Pinpoint the cell where the given text exists, returning its [x, y] midpoint coordinate. 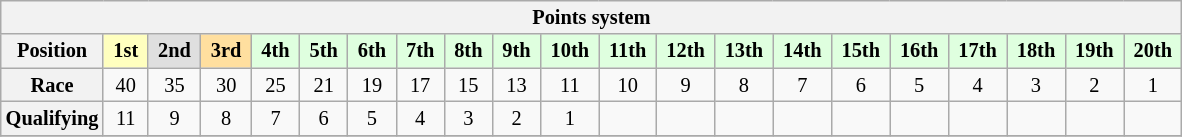
35 [174, 85]
6th [372, 51]
15th [861, 51]
10 [628, 85]
21 [324, 85]
12th [685, 51]
4th [275, 51]
19th [1094, 51]
Race [52, 85]
20th [1153, 51]
19 [372, 85]
Position [52, 51]
13 [516, 85]
Points system [592, 17]
5th [324, 51]
3rd [226, 51]
10th [570, 51]
2nd [174, 51]
1st [126, 51]
7th [420, 51]
14th [802, 51]
25 [275, 85]
18th [1036, 51]
30 [226, 85]
8th [468, 51]
11th [628, 51]
13th [744, 51]
9th [516, 51]
17 [420, 85]
Qualifying [52, 118]
16th [919, 51]
40 [126, 85]
15 [468, 85]
17th [977, 51]
